Find where the given text appears and provide that cell's center as [X, Y] coordinate. 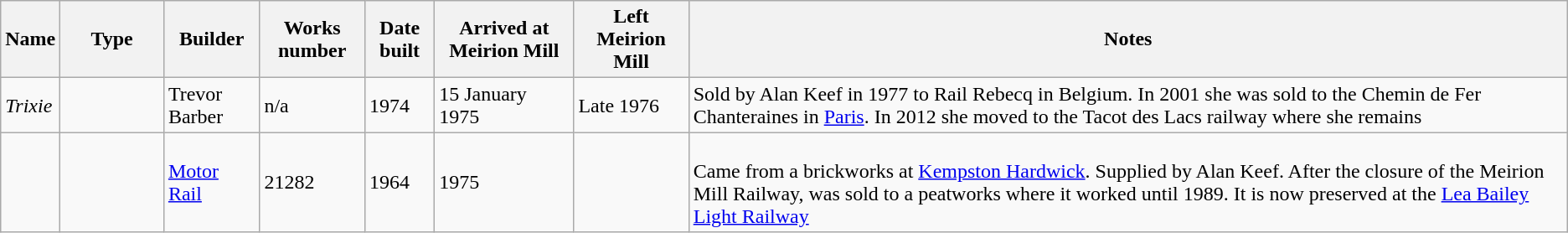
Builder [211, 39]
15 January 1975 [504, 106]
n/a [312, 106]
1975 [504, 183]
Trevor Barber [211, 106]
Motor Rail [211, 183]
Works number [312, 39]
Date built [399, 39]
Arrived at Meirion Mill [504, 39]
Notes [1127, 39]
Late 1976 [632, 106]
1964 [399, 183]
Name [30, 39]
Left Meirion Mill [632, 39]
Type [112, 39]
1974 [399, 106]
Trixie [30, 106]
21282 [312, 183]
